Scan for the cell matching the given text and deliver its [X, Y] coordinate at center. 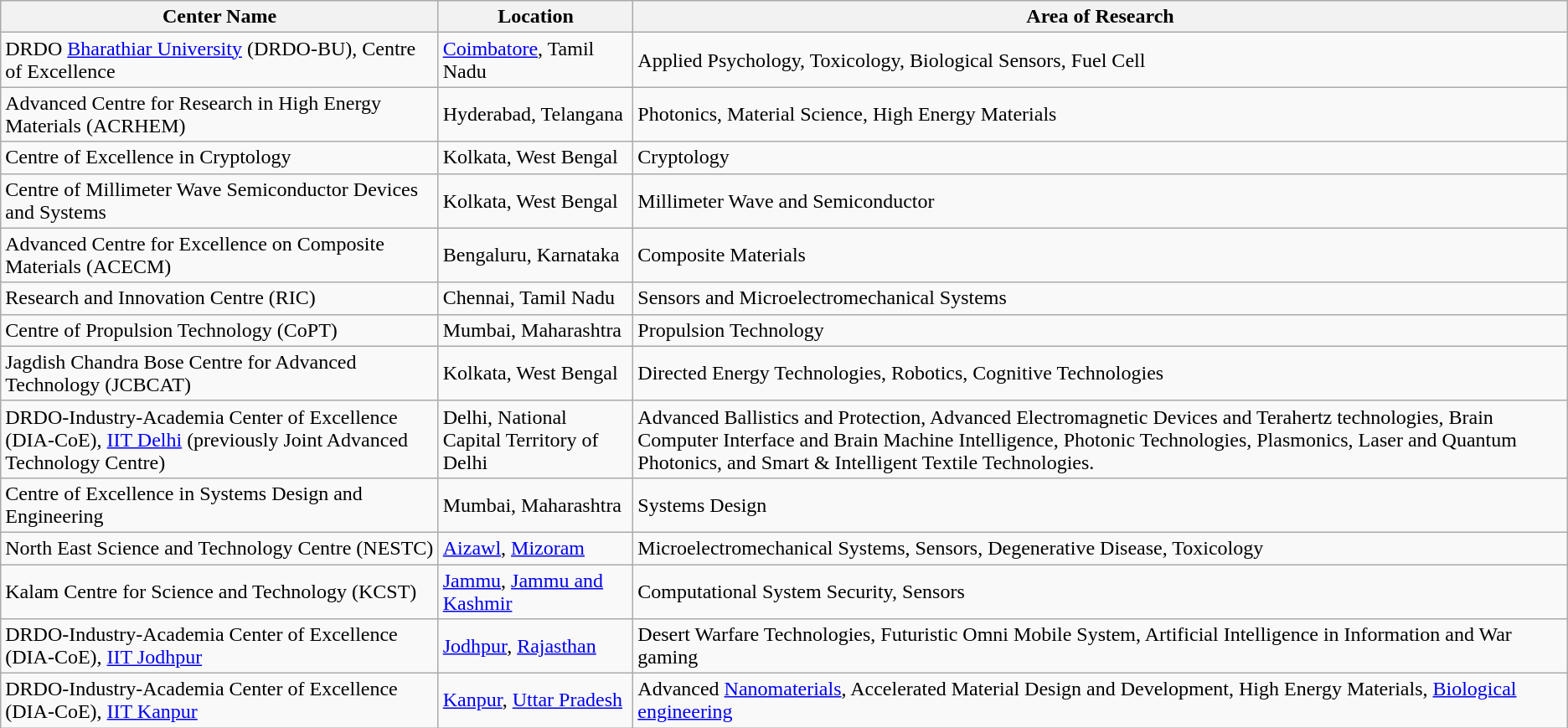
DRDO Bharathiar University (DRDO-BU), Centre of Excellence [219, 60]
DRDO-Industry-Academia Center of Excellence (DIA-CoE), IIT Kanpur [219, 700]
Centre of Excellence in Systems Design and Engineering [219, 504]
Millimeter Wave and Semiconductor [1101, 201]
Delhi, National Capital Territory of Delhi [536, 439]
Kalam Centre for Science and Technology (KCST) [219, 591]
Advanced Nanomaterials, Accelerated Material Design and Development, High Energy Materials, Biological engineering [1101, 700]
Photonics, Material Science, High Energy Materials [1101, 114]
Area of Research [1101, 17]
Sensors and Microelectromechanical Systems [1101, 298]
Hyderabad, Telangana [536, 114]
Computational System Security, Sensors [1101, 591]
Directed Energy Technologies, Robotics, Cognitive Technologies [1101, 374]
Research and Innovation Centre (RIC) [219, 298]
Jammu, Jammu and Kashmir [536, 591]
Desert Warfare Technologies, Futuristic Omni Mobile System, Artificial Intelligence in Information and War gaming [1101, 647]
Bengaluru, Karnataka [536, 255]
Aizawl, Mizoram [536, 548]
Center Name [219, 17]
Cryptology [1101, 157]
Applied Psychology, Toxicology, Biological Sensors, Fuel Cell [1101, 60]
Composite Materials [1101, 255]
North East Science and Technology Centre (NESTC) [219, 548]
Jagdish Chandra Bose Centre for Advanced Technology (JCBCAT) [219, 374]
Advanced Centre for Excellence on Composite Materials (ACECM) [219, 255]
DRDO-Industry-Academia Center of Excellence (DIA-CoE), IIT Delhi (previously Joint Advanced Technology Centre) [219, 439]
Advanced Centre for Research in High Energy Materials (ACRHEM) [219, 114]
Centre of Propulsion Technology (CoPT) [219, 330]
Kanpur, Uttar Pradesh [536, 700]
Location [536, 17]
DRDO-Industry-Academia Center of Excellence (DIA-CoE), IIT Jodhpur [219, 647]
Jodhpur, Rajasthan [536, 647]
Propulsion Technology [1101, 330]
Centre of Millimeter Wave Semiconductor Devices and Systems [219, 201]
Systems Design [1101, 504]
Centre of Excellence in Cryptology [219, 157]
Coimbatore, Tamil Nadu [536, 60]
Chennai, Tamil Nadu [536, 298]
Microelectromechanical Systems, Sensors, Degenerative Disease, Toxicology [1101, 548]
